Locate the cell with the specified text and output its [x, y] center coordinate. 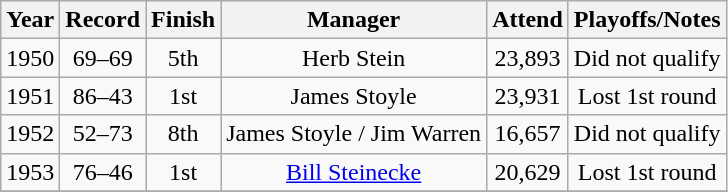
5th [184, 58]
Herb Stein [354, 58]
76–46 [103, 172]
8th [184, 134]
Year [30, 20]
20,629 [528, 172]
Playoffs/Notes [647, 20]
James Stoyle [354, 96]
1950 [30, 58]
1952 [30, 134]
Attend [528, 20]
23,931 [528, 96]
86–43 [103, 96]
James Stoyle / Jim Warren [354, 134]
Finish [184, 20]
Bill Steinecke [354, 172]
23,893 [528, 58]
52–73 [103, 134]
69–69 [103, 58]
1953 [30, 172]
Manager [354, 20]
16,657 [528, 134]
1951 [30, 96]
Record [103, 20]
